Locate the cell with the specified text and output its (x, y) center coordinate. 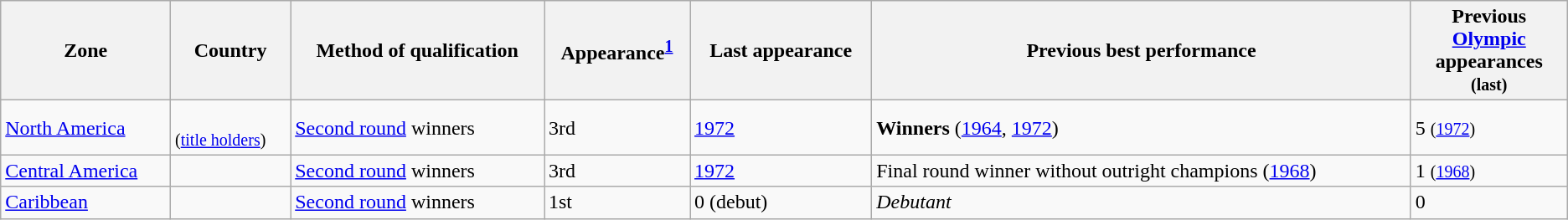
0 (debut) (781, 202)
Debutant (1142, 202)
Zone (85, 50)
0 (1489, 202)
Winners (1964, 1972) (1142, 127)
Method of qualification (417, 50)
(title holders) (231, 127)
Previous Olympic appearances(last) (1489, 50)
5 (1972) (1489, 127)
1st (617, 202)
Last appearance (781, 50)
Caribbean (85, 202)
Previous best performance (1142, 50)
Final round winner without outright champions (1968) (1142, 171)
1 (1968) (1489, 171)
Central America (85, 171)
North America (85, 127)
Country (231, 50)
Appearance1 (617, 50)
